Identify which cell holds the provided text, then report its (x, y) central coordinate. 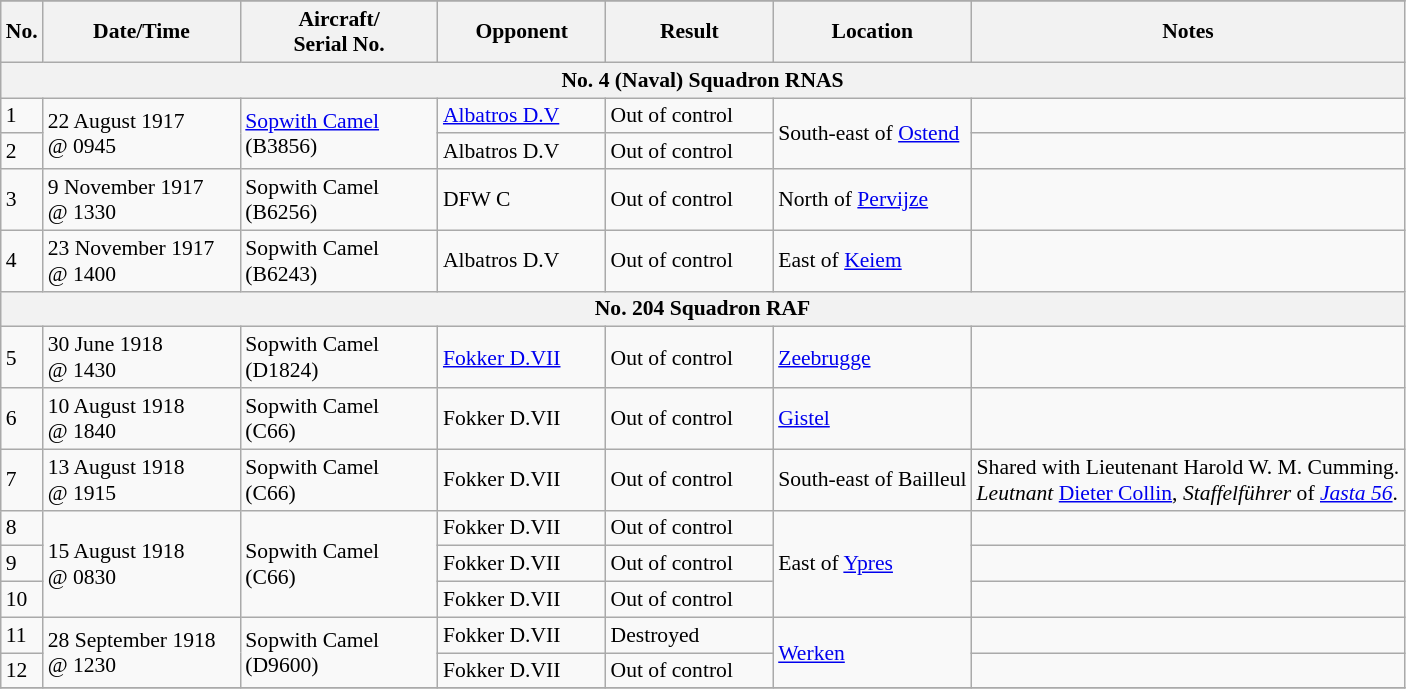
Sopwith Camel(B6243) (339, 260)
Aircraft/Serial No. (339, 32)
Opponent (522, 32)
11 (22, 635)
Sopwith Camel(D9600) (339, 652)
10 (22, 600)
13 August 1918@ 1915 (142, 480)
3 (22, 200)
No. 204 Squadron RAF (703, 309)
South-east of Bailleul (872, 480)
7 (22, 480)
1 (22, 116)
9 (22, 564)
South-east of Ostend (872, 134)
22 August 1917@ 0945 (142, 134)
Shared with Lieutenant Harold W. M. Cumming.Leutnant Dieter Collin, Staffelführer of Jasta 56. (1188, 480)
8 (22, 528)
Zeebrugge (872, 358)
Sopwith Camel(B3856) (339, 134)
Destroyed (690, 635)
North of Pervijze (872, 200)
Result (690, 32)
Werken (872, 652)
Date/Time (142, 32)
10 August 1918@ 1840 (142, 418)
30 June 1918@ 1430 (142, 358)
East of Ypres (872, 564)
DFW C (522, 200)
No. (22, 32)
12 (22, 671)
No. 4 (Naval) Squadron RNAS (703, 80)
23 November 1917@ 1400 (142, 260)
Sopwith Camel(D1824) (339, 358)
5 (22, 358)
2 (22, 152)
Sopwith Camel(B6256) (339, 200)
Location (872, 32)
15 August 1918@ 0830 (142, 564)
28 September 1918@ 1230 (142, 652)
Notes (1188, 32)
6 (22, 418)
9 November 1917@ 1330 (142, 200)
4 (22, 260)
Gistel (872, 418)
East of Keiem (872, 260)
